Output the (x, y) coordinate of the center of the cell containing the given text.  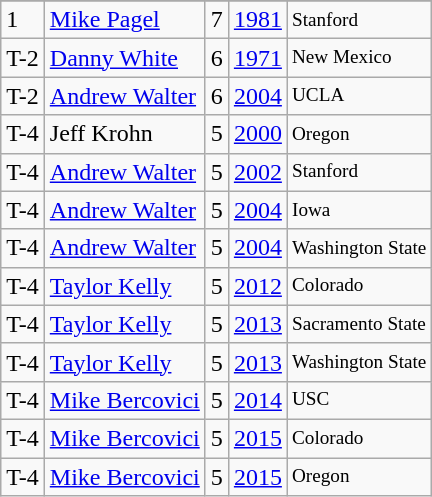
Danny White (124, 58)
New Mexico (359, 58)
Jeff Krohn (124, 134)
1981 (258, 20)
Mike Pagel (124, 20)
2014 (258, 400)
Iowa (359, 210)
2012 (258, 286)
UCLA (359, 96)
1 (23, 20)
2002 (258, 172)
2000 (258, 134)
1971 (258, 58)
7 (216, 20)
USC (359, 400)
Sacramento State (359, 324)
